Return (X, Y) of the center of cell containing provided text 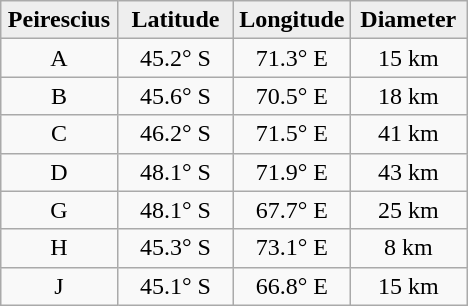
18 km (408, 96)
A (59, 58)
45.3° S (175, 248)
C (59, 134)
71.3° E (292, 58)
D (59, 172)
70.5° E (292, 96)
71.5° E (292, 134)
71.9° E (292, 172)
45.6° S (175, 96)
Peirescius (59, 20)
Longitude (292, 20)
G (59, 210)
25 km (408, 210)
66.8° E (292, 286)
Latitude (175, 20)
45.2° S (175, 58)
45.1° S (175, 286)
73.1° E (292, 248)
B (59, 96)
Diameter (408, 20)
43 km (408, 172)
46.2° S (175, 134)
H (59, 248)
J (59, 286)
8 km (408, 248)
41 km (408, 134)
67.7° E (292, 210)
